Determine the (X, Y) coordinate at the center of the cell enclosing the given text.  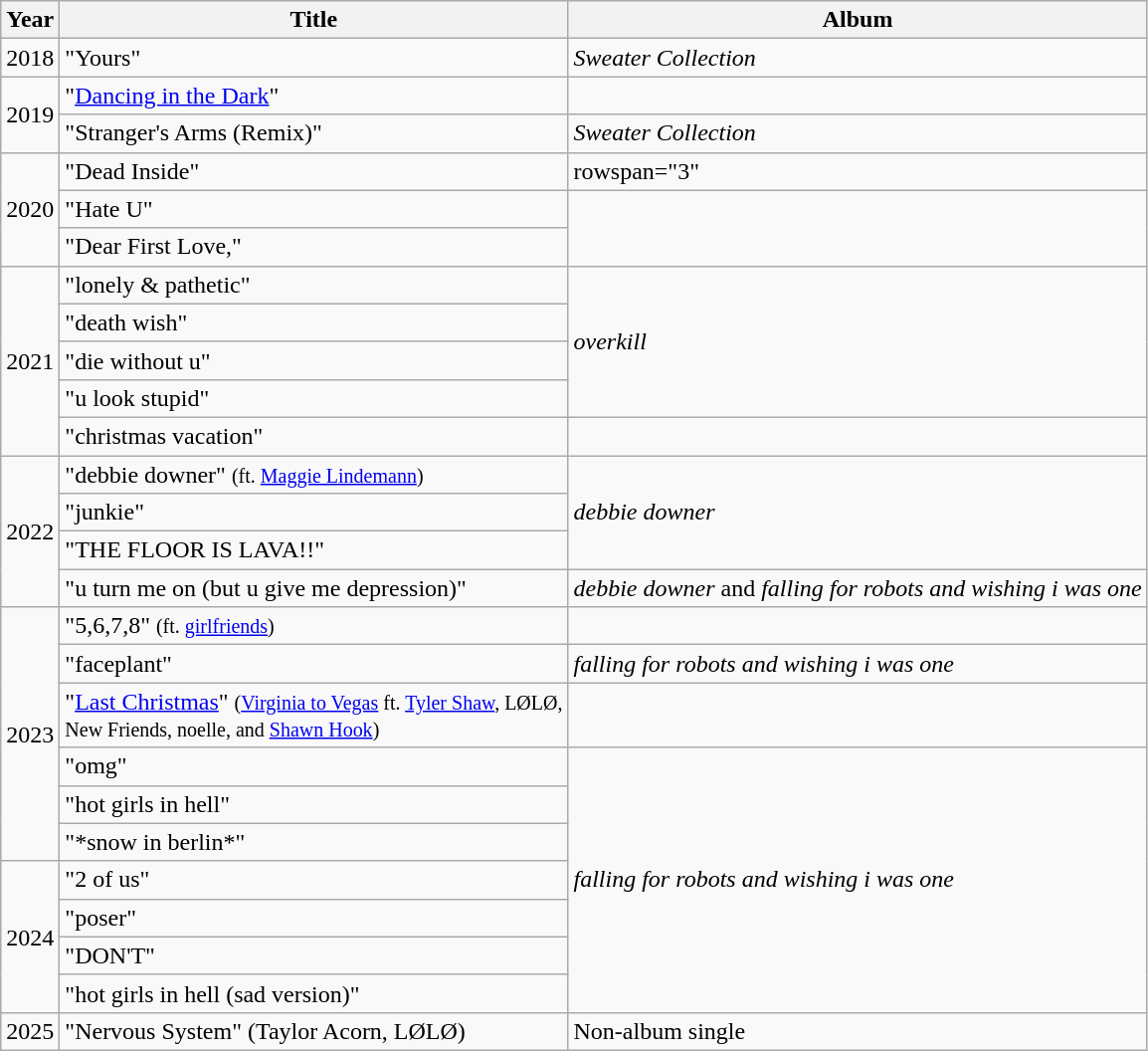
"DON'T" (314, 955)
2024 (30, 937)
"lonely & pathetic" (314, 285)
Non-album single (858, 1031)
"death wish" (314, 322)
2021 (30, 360)
2018 (30, 58)
"debbie downer" (ft. Maggie Lindemann) (314, 475)
"poser" (314, 918)
"Dear First Love," (314, 247)
2020 (30, 209)
"Stranger's Arms (Remix)" (314, 133)
"Last Christmas" (Virginia to Vegas ft. Tyler Shaw, LØLØ,New Friends, noelle, and Shawn Hook) (314, 715)
"die without u" (314, 360)
debbie downer (858, 513)
Year (30, 20)
"faceplant" (314, 664)
Album (858, 20)
Title (314, 20)
"u turn me on (but u give me depression)" (314, 588)
debbie downer and falling for robots and wishing i was one (858, 588)
"Nervous System" (Taylor Acorn, LØLØ) (314, 1031)
"THE FLOOR IS LAVA!!" (314, 550)
"u look stupid" (314, 398)
"2 of us" (314, 880)
2019 (30, 114)
"christmas vacation" (314, 436)
rowspan="3" (858, 171)
"Yours" (314, 58)
"*snow in berlin*" (314, 842)
"Dead Inside" (314, 171)
"hot girls in hell" (314, 804)
2022 (30, 531)
"5,6,7,8" (ft. girlfriends) (314, 626)
2025 (30, 1031)
"junkie" (314, 513)
2023 (30, 735)
"omg" (314, 766)
"Hate U" (314, 209)
"Dancing in the Dark" (314, 96)
"hot girls in hell (sad version)" (314, 993)
overkill (858, 341)
